Scan for the cell matching the given text and deliver its (X, Y) coordinate at center. 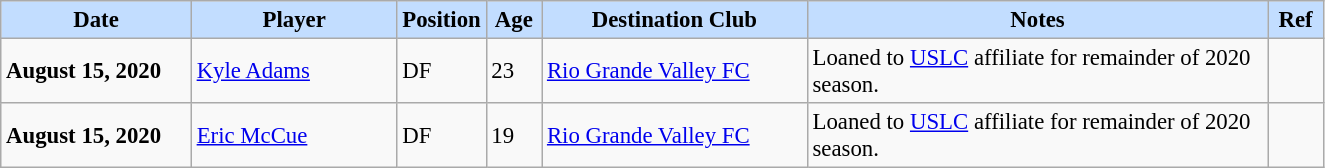
Kyle Adams (294, 72)
Age (514, 20)
Player (294, 20)
Position (442, 20)
19 (514, 136)
Date (96, 20)
Eric McCue (294, 136)
Ref (1296, 20)
23 (514, 72)
Notes (1038, 20)
Destination Club (675, 20)
